Detect which cell encompasses the target text, then output its [x, y] center coordinate. 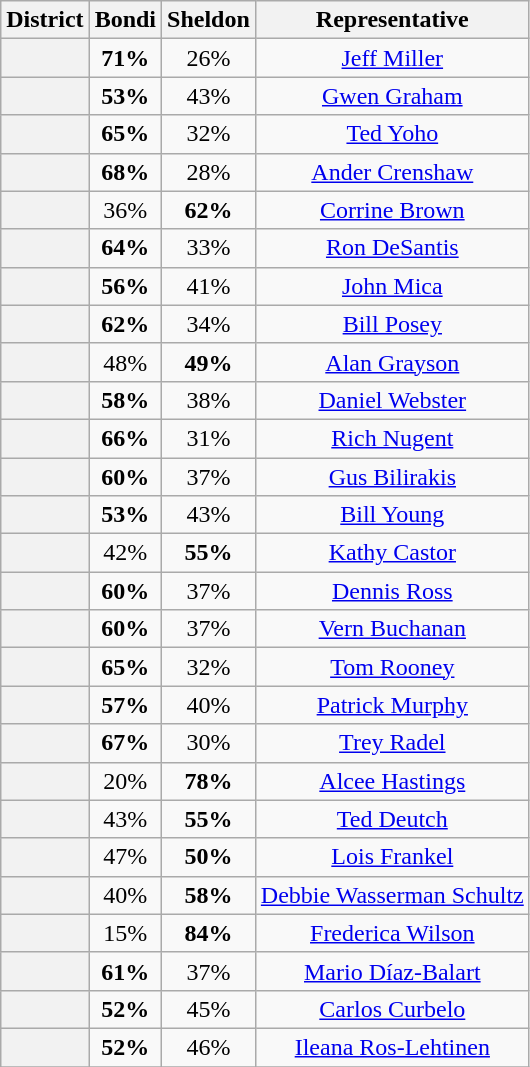
Bill Young [392, 515]
45% [209, 1009]
26% [209, 58]
38% [209, 400]
42% [125, 553]
Dennis Ross [392, 591]
Ron DeSantis [392, 248]
50% [209, 857]
Kathy Castor [392, 553]
Sheldon [209, 20]
John Mica [392, 286]
41% [209, 286]
78% [209, 781]
64% [125, 248]
Bondi [125, 20]
34% [209, 324]
15% [125, 933]
Alan Grayson [392, 362]
Ted Yoho [392, 134]
57% [125, 705]
31% [209, 438]
68% [125, 172]
28% [209, 172]
71% [125, 58]
Vern Buchanan [392, 629]
Trey Radel [392, 743]
Lois Frankel [392, 857]
Bill Posey [392, 324]
48% [125, 362]
56% [125, 286]
Tom Rooney [392, 667]
33% [209, 248]
District [45, 20]
47% [125, 857]
Gus Bilirakis [392, 477]
61% [125, 971]
Carlos Curbelo [392, 1009]
Daniel Webster [392, 400]
30% [209, 743]
Frederica Wilson [392, 933]
49% [209, 362]
Patrick Murphy [392, 705]
Ileana Ros-Lehtinen [392, 1047]
Jeff Miller [392, 58]
Alcee Hastings [392, 781]
67% [125, 743]
Rich Nugent [392, 438]
Ted Deutch [392, 819]
Corrine Brown [392, 210]
36% [125, 210]
Ander Crenshaw [392, 172]
Debbie Wasserman Schultz [392, 895]
84% [209, 933]
Representative [392, 20]
66% [125, 438]
Mario Díaz-Balart [392, 971]
20% [125, 781]
Gwen Graham [392, 96]
46% [209, 1047]
